Determine the [x, y] coordinate at the center of the cell enclosing the given text.  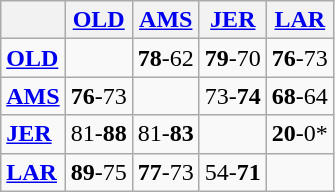
73-74 [232, 96]
79-70 [232, 58]
20-0* [300, 134]
89-75 [98, 172]
68-64 [300, 96]
77-73 [166, 172]
54-71 [232, 172]
78-62 [166, 58]
81-83 [166, 134]
81-88 [98, 134]
